Scan for the cell matching the given text and deliver its (X, Y) coordinate at center. 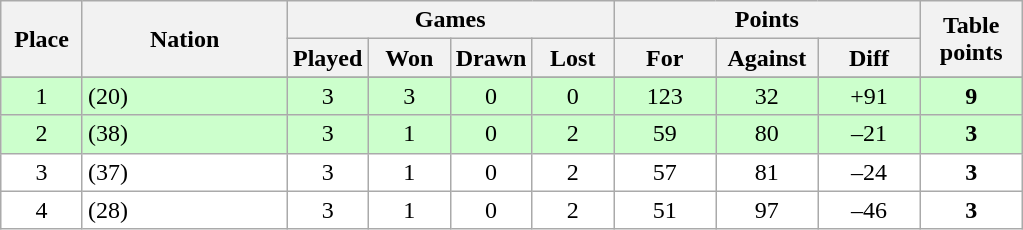
–21 (869, 134)
Tablepoints (971, 39)
Points (767, 20)
Lost (573, 58)
9 (971, 96)
Nation (184, 39)
Against (767, 58)
(20) (184, 96)
Place (42, 39)
Played (328, 58)
–24 (869, 172)
80 (767, 134)
(28) (184, 210)
For (665, 58)
97 (767, 210)
4 (42, 210)
32 (767, 96)
+91 (869, 96)
Won (409, 58)
81 (767, 172)
51 (665, 210)
57 (665, 172)
59 (665, 134)
Drawn (491, 58)
Games (450, 20)
(37) (184, 172)
123 (665, 96)
Diff (869, 58)
(38) (184, 134)
–46 (869, 210)
